Output the [x, y] coordinate of the center of the cell containing the given text.  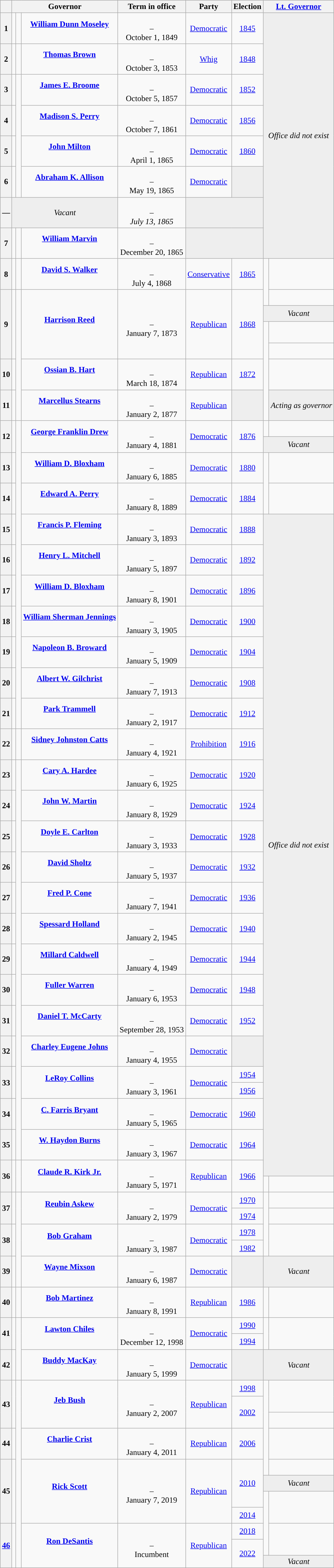
1948 [247, 990]
Sidney Johnston Catts [69, 744]
–January 7, 1941 [152, 898]
1904 [247, 652]
43 [6, 1404]
Governor [65, 7]
Term in office [152, 7]
1865 [247, 274]
33 [6, 1083]
Bob Graham [69, 1240]
–September 28, 1953 [152, 1021]
Reubin Askew [69, 1208]
26 [6, 867]
Albert W. Gilchrist [69, 683]
–January 8, 1889 [152, 499]
1982 [247, 1248]
–December 12, 1998 [152, 1334]
–January 8, 1929 [152, 806]
1848 [247, 59]
1896 [247, 591]
1856 [247, 120]
Park Trammell [69, 713]
Lawton Chiles [69, 1334]
–July 4, 1868 [152, 274]
–January 2, 1917 [152, 713]
–January 7, 2019 [152, 1491]
Ossian B. Hart [69, 374]
Acting as governor [301, 405]
39 [6, 1271]
–January 5, 1897 [152, 560]
–January 3, 1893 [152, 529]
24 [6, 806]
Edward A. Perry [69, 499]
–March 18, 1874 [152, 374]
–May 19, 1865 [152, 182]
–January 5, 1999 [152, 1365]
1852 [247, 90]
1952 [247, 1021]
1998 [247, 1388]
–January 6, 1987 [152, 1271]
–October 3, 1853 [152, 59]
44 [6, 1444]
1912 [247, 713]
31 [6, 1021]
Ron DeSantis [69, 1545]
1954 [247, 1075]
William Dunn Moseley [69, 28]
–January 6, 1953 [152, 990]
–January 4, 2011 [152, 1444]
Prohibition [209, 744]
Conservative [209, 274]
5 [6, 151]
13 [6, 468]
3 [6, 90]
1978 [247, 1232]
40 [6, 1302]
–October 5, 1857 [152, 90]
William Sherman Jennings [69, 621]
1916 [247, 744]
–January 3, 1967 [152, 1145]
Buddy MacKay [69, 1365]
1964 [247, 1145]
–January 6, 1925 [152, 775]
1990 [247, 1326]
32 [6, 1051]
James E. Broome [69, 90]
Claude R. Kirk Jr. [69, 1176]
Abraham K. Allison [69, 182]
–Incumbent [152, 1545]
LeRoy Collins [69, 1083]
–January 6, 1885 [152, 468]
2 [6, 59]
–December 20, 1865 [152, 243]
19 [6, 652]
— [6, 212]
1928 [247, 836]
–January 4, 1921 [152, 744]
–January 3, 1961 [152, 1083]
27 [6, 898]
16 [6, 560]
William Marvin [69, 243]
11 [6, 405]
Wayne Mixson [69, 1271]
1845 [247, 28]
–January 5, 1965 [152, 1114]
35 [6, 1145]
46 [6, 1545]
1966 [247, 1176]
–January 2, 1945 [152, 929]
Fred P. Cone [69, 898]
1884 [247, 499]
Marcellus Stearns [69, 405]
–January 7, 1913 [152, 683]
John W. Martin [69, 806]
14 [6, 499]
–January 3, 1933 [152, 836]
1956 [247, 1091]
9 [6, 324]
Party [209, 7]
1994 [247, 1342]
18 [6, 621]
2002 [247, 1412]
Rick Scott [69, 1491]
22 [6, 744]
8 [6, 274]
36 [6, 1176]
Millard Caldwell [69, 959]
–January 4, 1881 [152, 437]
2014 [247, 1515]
1 [6, 28]
1960 [247, 1114]
38 [6, 1240]
1932 [247, 867]
1900 [247, 621]
Jeb Bush [69, 1404]
Daniel T. McCarty [69, 1021]
Madison S. Perry [69, 120]
–January 5, 1971 [152, 1176]
20 [6, 683]
–January 2, 1877 [152, 405]
1920 [247, 775]
1872 [247, 374]
42 [6, 1365]
Thomas Brown [69, 59]
29 [6, 959]
–January 5, 1937 [152, 867]
Francis P. Fleming [69, 529]
2010 [247, 1483]
–January 8, 1991 [152, 1302]
C. Farris Bryant [69, 1114]
Cary A. Hardee [69, 775]
1924 [247, 806]
37 [6, 1208]
–January 5, 1909 [152, 652]
1880 [247, 468]
1908 [247, 683]
30 [6, 990]
John Milton [69, 151]
Lt. Governor [299, 7]
–January 4, 1955 [152, 1051]
2006 [247, 1444]
Napoleon B. Broward [69, 652]
–October 7, 1861 [152, 120]
Charley Eugene Johns [69, 1051]
1936 [247, 898]
4 [6, 120]
2022 [247, 1553]
2018 [247, 1531]
–January 7, 1873 [152, 324]
1860 [247, 151]
10 [6, 374]
28 [6, 929]
–October 1, 1849 [152, 28]
1892 [247, 560]
–January 3, 1905 [152, 621]
–January 3, 1987 [152, 1240]
Whig [209, 59]
41 [6, 1334]
George Franklin Drew [69, 437]
1974 [247, 1216]
1888 [247, 529]
W. Haydon Burns [69, 1145]
6 [6, 182]
David Sholtz [69, 867]
34 [6, 1114]
–January 2, 1979 [152, 1208]
12 [6, 437]
Doyle E. Carlton [69, 836]
Fuller Warren [69, 990]
1868 [247, 324]
–January 8, 1901 [152, 591]
23 [6, 775]
1876 [247, 437]
21 [6, 713]
Charlie Crist [69, 1444]
17 [6, 591]
Harrison Reed [69, 324]
1986 [247, 1302]
1970 [247, 1200]
1944 [247, 959]
–April 1, 1865 [152, 151]
–January 2, 2007 [152, 1404]
–January 4, 1949 [152, 959]
Henry L. Mitchell [69, 560]
David S. Walker [69, 274]
25 [6, 836]
Bob Martinez [69, 1302]
15 [6, 529]
1940 [247, 929]
–July 13, 1865 [152, 212]
45 [6, 1491]
Election [247, 7]
Spessard Holland [69, 929]
7 [6, 243]
